Extract the [x, y] coordinate from the center of the cell holding the provided text.  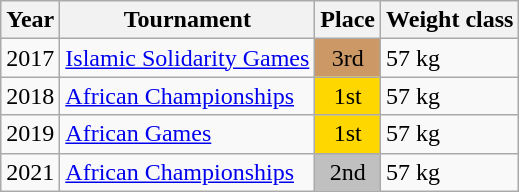
Place [348, 20]
2018 [30, 96]
Islamic Solidarity Games [188, 58]
Weight class [450, 20]
Year [30, 20]
2nd [348, 172]
African Games [188, 134]
Tournament [188, 20]
3rd [348, 58]
2017 [30, 58]
2019 [30, 134]
2021 [30, 172]
